Detect which cell encompasses the target text, then output its (x, y) center coordinate. 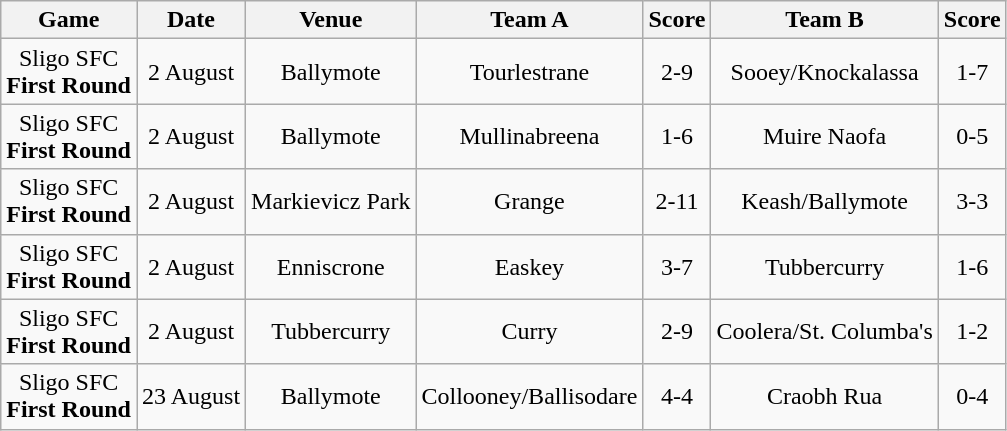
0-5 (972, 136)
0-4 (972, 396)
Team B (824, 20)
Markievicz Park (331, 202)
Team A (530, 20)
Sooey/Knockalassa (824, 72)
1-7 (972, 72)
Grange (530, 202)
1-2 (972, 332)
Tourlestrane (530, 72)
Enniscrone (331, 266)
2-11 (677, 202)
3-3 (972, 202)
4-4 (677, 396)
Keash/Ballymote (824, 202)
Easkey (530, 266)
Curry (530, 332)
Collooney/Ballisodare (530, 396)
Muire Naofa (824, 136)
Date (190, 20)
Venue (331, 20)
Mullinabreena (530, 136)
Coolera/St. Columba's (824, 332)
23 August (190, 396)
3-7 (677, 266)
Game (69, 20)
Craobh Rua (824, 396)
